From the cell containing the given text, extract its center point as [X, Y] coordinate. 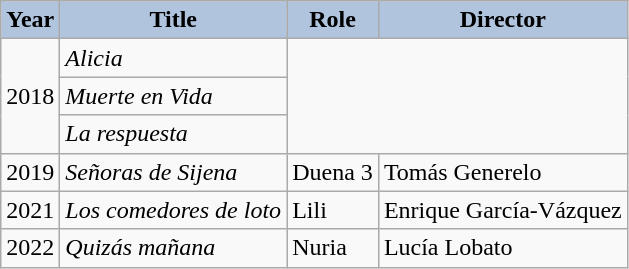
Role [333, 20]
Duena 3 [333, 172]
La respuesta [174, 134]
Lucía Lobato [502, 248]
Tomás Generelo [502, 172]
2022 [30, 248]
Los comedores de loto [174, 210]
Muerte en Vida [174, 96]
Quizás mañana [174, 248]
2018 [30, 96]
Enrique García-Vázquez [502, 210]
Señoras de Sijena [174, 172]
Director [502, 20]
Lili [333, 210]
Title [174, 20]
2021 [30, 210]
Nuria [333, 248]
Year [30, 20]
Alicia [174, 58]
2019 [30, 172]
